For the text-containing cell, return its midpoint in (X, Y) coordinate format. 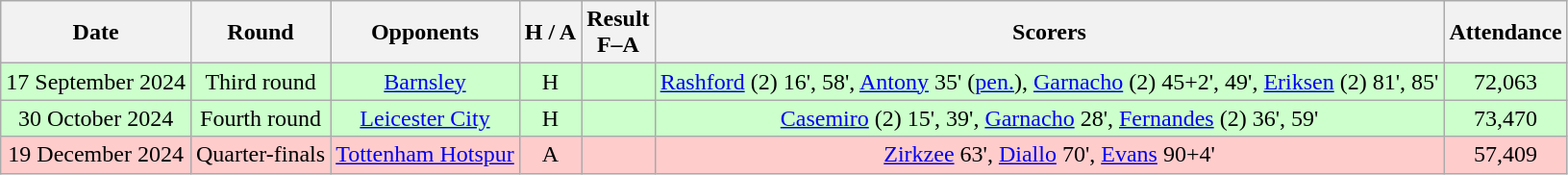
72,063 (1506, 82)
19 December 2024 (96, 155)
Fourth round (260, 118)
Scorers (1050, 33)
Third round (260, 82)
17 September 2024 (96, 82)
Barnsley (425, 82)
57,409 (1506, 155)
Tottenham Hotspur (425, 155)
30 October 2024 (96, 118)
73,470 (1506, 118)
Casemiro (2) 15', 39', Garnacho 28', Fernandes (2) 36', 59' (1050, 118)
Rashford (2) 16', 58', Antony 35' (pen.), Garnacho (2) 45+2', 49', Eriksen (2) 81', 85' (1050, 82)
Date (96, 33)
Quarter-finals (260, 155)
H / A (550, 33)
Zirkzee 63', Diallo 70', Evans 90+4' (1050, 155)
Opponents (425, 33)
ResultF–A (618, 33)
A (550, 155)
Attendance (1506, 33)
Leicester City (425, 118)
Round (260, 33)
